For the text-containing cell, return its midpoint in [X, Y] coordinate format. 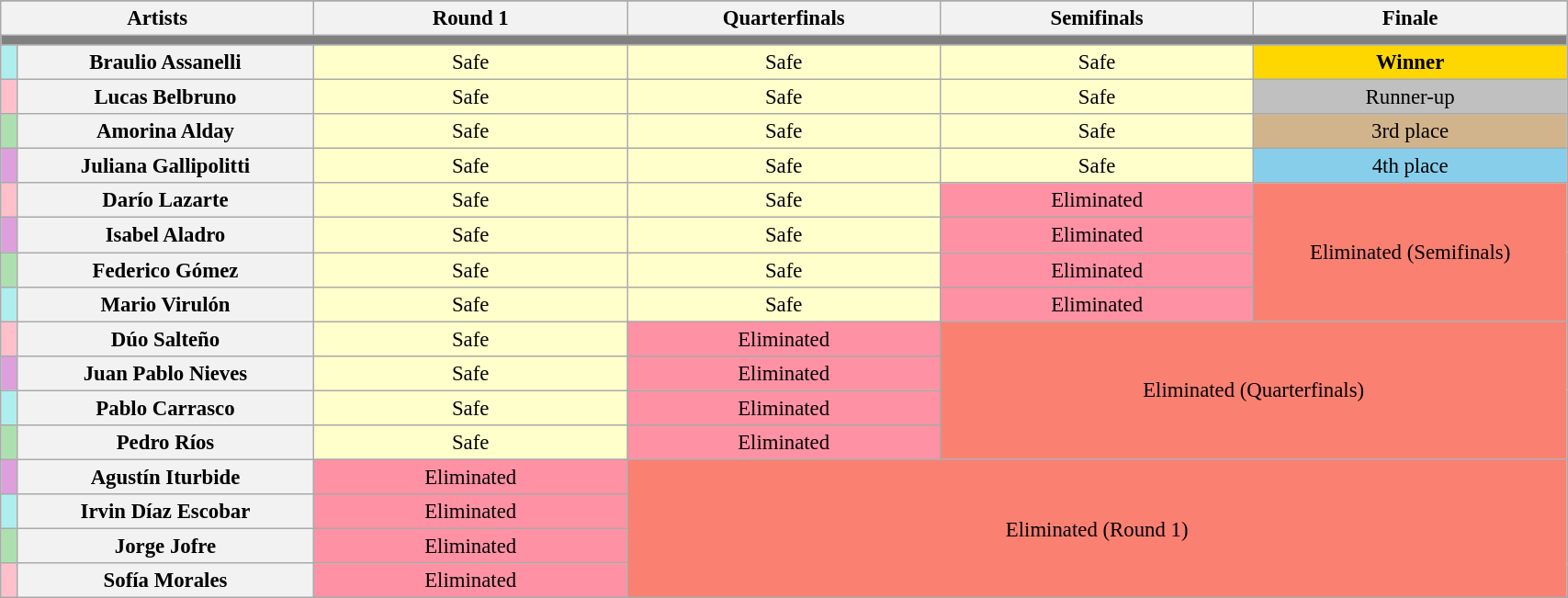
Semifinals [1097, 18]
Lucas Belbruno [165, 97]
Juliana Gallipolitti [165, 166]
Dúo Salteño [165, 339]
Eliminated (Round 1) [1097, 528]
Finale [1411, 18]
Darío Lazarte [165, 201]
Eliminated (Quarterfinals) [1254, 390]
Jorge Jofre [165, 546]
Amorina Alday [165, 131]
Sofía Morales [165, 581]
4th place [1411, 166]
Irvin Díaz Escobar [165, 512]
Runner-up [1411, 97]
Winner [1411, 62]
Braulio Assanelli [165, 62]
Artists [158, 18]
Pedro Ríos [165, 443]
Isabel Aladro [165, 235]
3rd place [1411, 131]
Federico Gómez [165, 270]
Pablo Carrasco [165, 408]
Eliminated (Semifinals) [1411, 253]
Mario Virulón [165, 304]
Agustín Iturbide [165, 477]
Quarterfinals [784, 18]
Round 1 [470, 18]
Juan Pablo Nieves [165, 373]
